Scan for the cell matching the given text and deliver its (X, Y) coordinate at center. 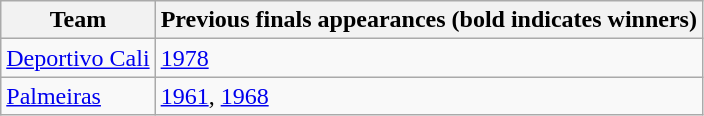
Palmeiras (78, 96)
1978 (428, 58)
1961, 1968 (428, 96)
Previous finals appearances (bold indicates winners) (428, 20)
Team (78, 20)
Deportivo Cali (78, 58)
